Scan for the cell matching the given text and deliver its [x, y] coordinate at center. 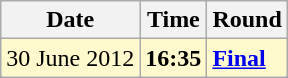
Final [247, 58]
Date [70, 20]
16:35 [174, 58]
30 June 2012 [70, 58]
Time [174, 20]
Round [247, 20]
